Capture the cell that displays the provided text and extract its (x, y) central coordinate. 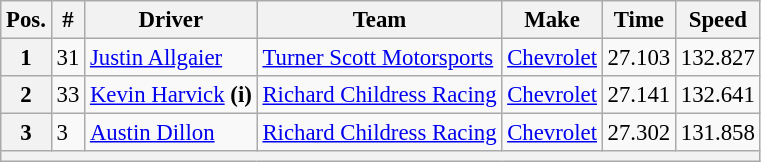
Make (552, 20)
132.827 (718, 58)
Turner Scott Motorsports (380, 58)
Team (380, 20)
31 (68, 58)
Pos. (26, 20)
27.302 (638, 133)
1 (26, 58)
131.858 (718, 133)
Time (638, 20)
Kevin Harvick (i) (172, 95)
Austin Dillon (172, 133)
27.103 (638, 58)
2 (26, 95)
Justin Allgaier (172, 58)
Driver (172, 20)
33 (68, 95)
27.141 (638, 95)
132.641 (718, 95)
# (68, 20)
Speed (718, 20)
